Determine the [X, Y] coordinate at the center of the cell enclosing the given text.  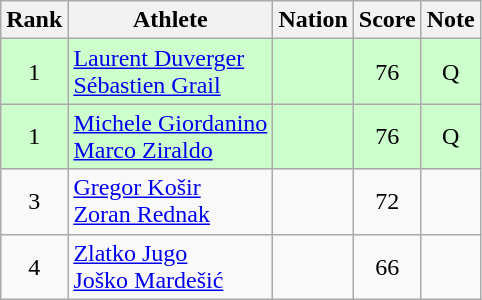
Athlete [170, 20]
Michele GiordaninoMarco Ziraldo [170, 136]
Laurent DuvergerSébastien Grail [170, 72]
Rank [34, 20]
4 [34, 266]
Nation [313, 20]
Gregor KoširZoran Rednak [170, 202]
72 [387, 202]
3 [34, 202]
Note [450, 20]
66 [387, 266]
Zlatko JugoJoško Mardešić [170, 266]
Score [387, 20]
